Provide the [X, Y] coordinate of the cell's center where the given text is located.  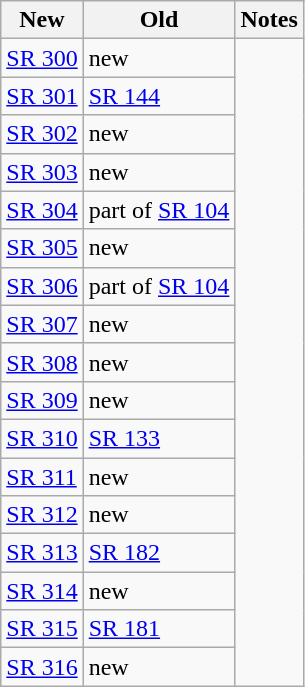
SR 312 [42, 515]
SR 310 [42, 438]
SR 181 [159, 629]
SR 304 [42, 210]
SR 309 [42, 400]
SR 316 [42, 667]
SR 314 [42, 591]
SR 308 [42, 362]
New [42, 20]
SR 133 [159, 438]
SR 315 [42, 629]
SR 305 [42, 248]
SR 311 [42, 477]
SR 301 [42, 96]
SR 144 [159, 96]
Old [159, 20]
SR 303 [42, 172]
SR 306 [42, 286]
SR 307 [42, 324]
SR 300 [42, 58]
Notes [269, 20]
SR 182 [159, 553]
SR 313 [42, 553]
SR 302 [42, 134]
